Identify which cell holds the provided text, then report its (X, Y) central coordinate. 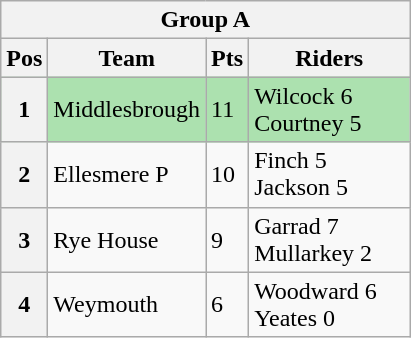
Weymouth (127, 304)
Woodward 6Yeates 0 (330, 304)
9 (228, 240)
Riders (330, 58)
Pos (24, 58)
11 (228, 110)
Rye House (127, 240)
6 (228, 304)
Ellesmere P (127, 174)
Pts (228, 58)
10 (228, 174)
Finch 5Jackson 5 (330, 174)
1 (24, 110)
Team (127, 58)
Garrad 7Mullarkey 2 (330, 240)
2 (24, 174)
Middlesbrough (127, 110)
3 (24, 240)
Group A (206, 20)
4 (24, 304)
Wilcock 6Courtney 5 (330, 110)
